Output the (X, Y) coordinate of the center of the cell containing the given text.  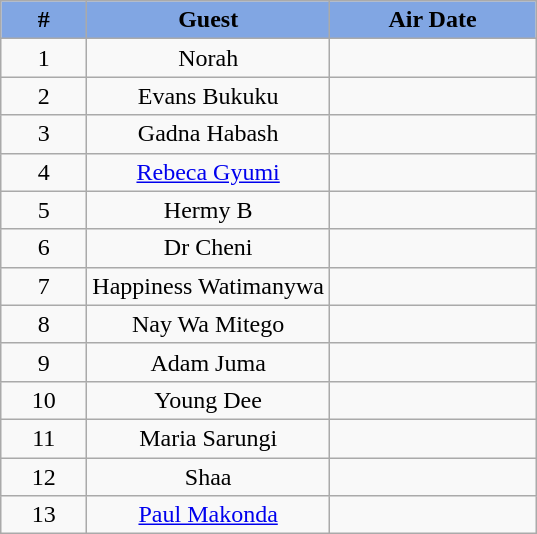
11 (44, 438)
Shaa (208, 477)
12 (44, 477)
Rebeca Gyumi (208, 172)
Paul Makonda (208, 515)
Maria Sarungi (208, 438)
Air Date (432, 20)
4 (44, 172)
7 (44, 286)
Adam Juma (208, 362)
# (44, 20)
6 (44, 248)
Gadna Habash (208, 134)
8 (44, 324)
Hermy B (208, 210)
13 (44, 515)
10 (44, 400)
9 (44, 362)
Young Dee (208, 400)
Dr Cheni (208, 248)
Evans Bukuku (208, 96)
5 (44, 210)
2 (44, 96)
3 (44, 134)
Norah (208, 58)
Guest (208, 20)
Nay Wa Mitego (208, 324)
1 (44, 58)
Happiness Watimanywa (208, 286)
